Extract the [X, Y] coordinate from the center of the cell holding the provided text.  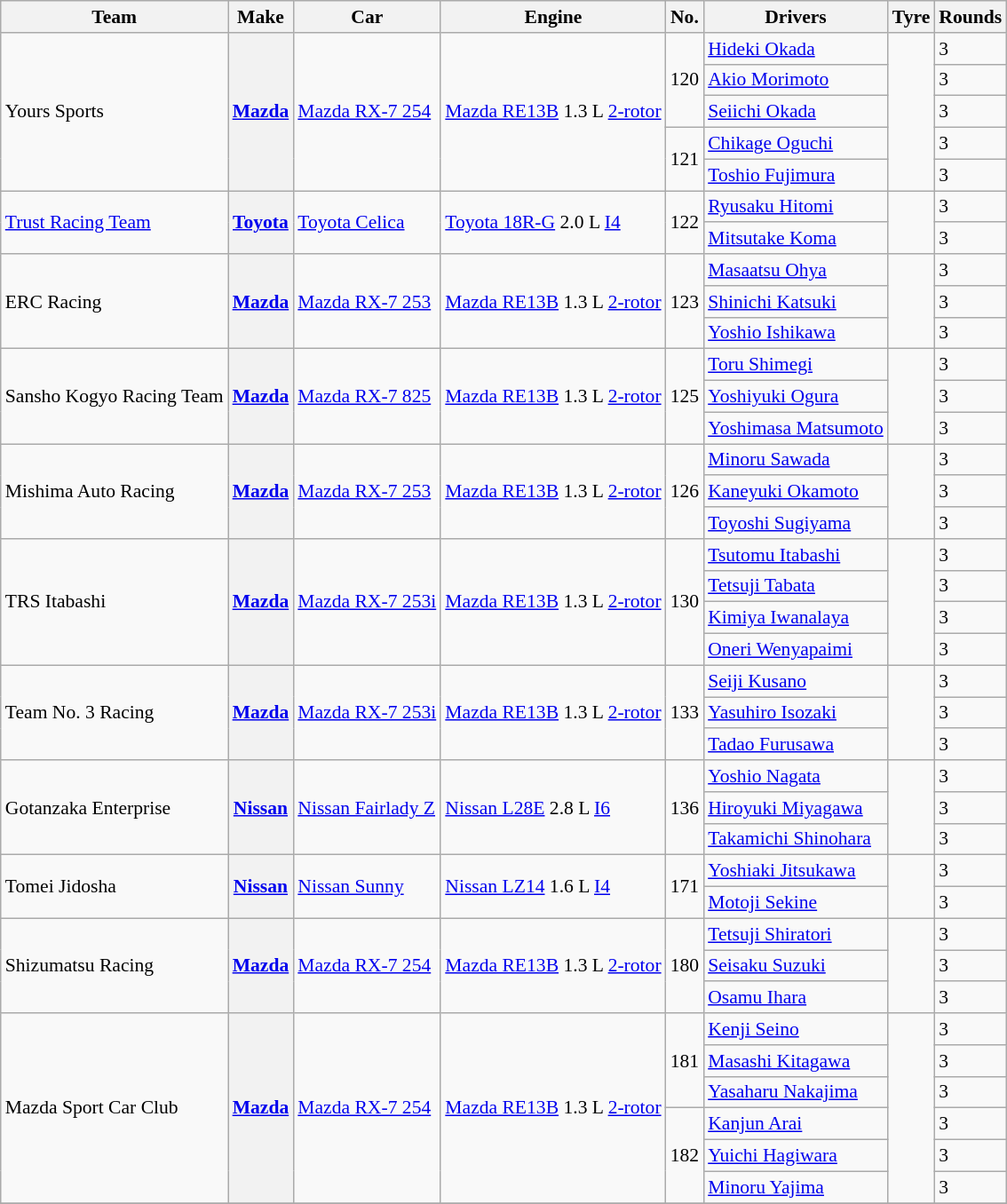
121 [686, 160]
125 [686, 396]
180 [686, 966]
Mazda Sport Car Club [115, 1108]
Team No. 3 Racing [115, 712]
Yours Sports [115, 112]
No. [686, 17]
Engine [552, 17]
Toyoshi Sugiyama [796, 523]
Yoshimasa Matsumoto [796, 428]
Shinichi Katsuki [796, 302]
Hiroyuki Miyagawa [796, 808]
Nissan Sunny [367, 886]
Tomei Jidosha [115, 886]
Toyota 18R-G 2.0 L I4 [552, 222]
Nissan Fairlady Z [367, 808]
Nissan L28E 2.8 L I6 [552, 808]
182 [686, 1156]
Drivers [796, 17]
171 [686, 886]
Seisaku Suzuki [796, 966]
Trust Racing Team [115, 222]
Yoshiaki Jitsukawa [796, 871]
Yasaharu Nakajima [796, 1092]
123 [686, 302]
Minoru Yajima [796, 1187]
Yoshiyuki Ogura [796, 397]
Sansho Kogyo Racing Team [115, 396]
136 [686, 808]
Toyota [261, 222]
Mishima Auto Racing [115, 492]
Ryusaku Hitomi [796, 207]
Yuichi Hagiwara [796, 1156]
Gotanzaka Enterprise [115, 808]
Nissan LZ14 1.6 L I4 [552, 886]
Mitsutake Koma [796, 239]
Tadao Furusawa [796, 745]
Kimiya Iwanalaya [796, 618]
Kanjun Arai [796, 1124]
Takamichi Shinohara [796, 839]
Tsutomu Itabashi [796, 555]
Toyota Celica [367, 222]
Seiichi Okada [796, 112]
130 [686, 602]
Chikage Oguchi [796, 144]
120 [686, 80]
Make [261, 17]
Shizumatsu Racing [115, 966]
Motoji Sekine [796, 903]
133 [686, 712]
Hideki Okada [796, 49]
126 [686, 492]
Kenji Seino [796, 1029]
Toshio Fujimura [796, 175]
Masaatsu Ohya [796, 270]
Tetsuji Shiratori [796, 934]
Osamu Ihara [796, 998]
181 [686, 1060]
Kaneyuki Okamoto [796, 492]
Yoshio Ishikawa [796, 333]
ERC Racing [115, 302]
Oneri Wenyapaimi [796, 650]
Yoshio Nagata [796, 776]
Yasuhiro Isozaki [796, 713]
Car [367, 17]
Mazda RX-7 825 [367, 396]
Toru Shimegi [796, 365]
TRS Itabashi [115, 602]
Tetsuji Tabata [796, 586]
Rounds [970, 17]
Minoru Sawada [796, 460]
Seiji Kusano [796, 681]
Masashi Kitagawa [796, 1061]
122 [686, 222]
Team [115, 17]
Akio Morimoto [796, 80]
Tyre [911, 17]
